Find where the given text appears and provide that cell's center as (x, y) coordinate. 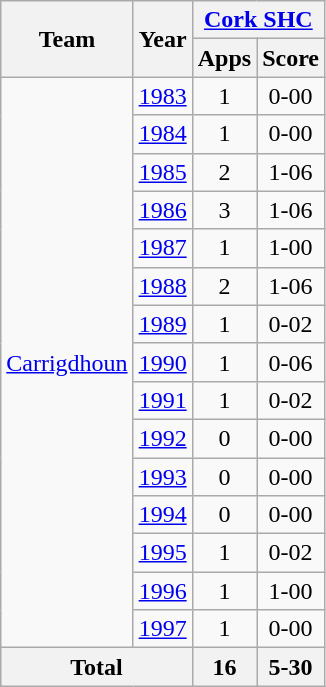
1995 (162, 553)
Carrigdhoun (67, 362)
1988 (162, 286)
1996 (162, 591)
Year (162, 39)
1991 (162, 400)
Score (291, 58)
3 (224, 210)
16 (224, 667)
1994 (162, 515)
Apps (224, 58)
1997 (162, 629)
5-30 (291, 667)
1990 (162, 362)
1983 (162, 96)
1987 (162, 248)
1986 (162, 210)
0-06 (291, 362)
Total (96, 667)
1985 (162, 172)
1993 (162, 477)
1992 (162, 438)
Team (67, 39)
1984 (162, 134)
1989 (162, 324)
Cork SHC (258, 20)
